Extract the (x, y) coordinate from the center of the cell holding the provided text.  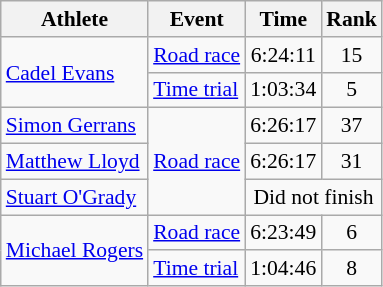
37 (352, 126)
6 (352, 233)
6:24:11 (283, 55)
1:04:46 (283, 269)
Time (283, 19)
Did not finish (314, 197)
15 (352, 55)
Cadel Evans (74, 72)
Athlete (74, 19)
1:03:34 (283, 90)
6:23:49 (283, 233)
Rank (352, 19)
Stuart O'Grady (74, 197)
Michael Rogers (74, 250)
31 (352, 162)
Matthew Lloyd (74, 162)
8 (352, 269)
Simon Gerrans (74, 126)
5 (352, 90)
Event (196, 19)
